Scan for the cell matching the given text and deliver its [x, y] coordinate at center. 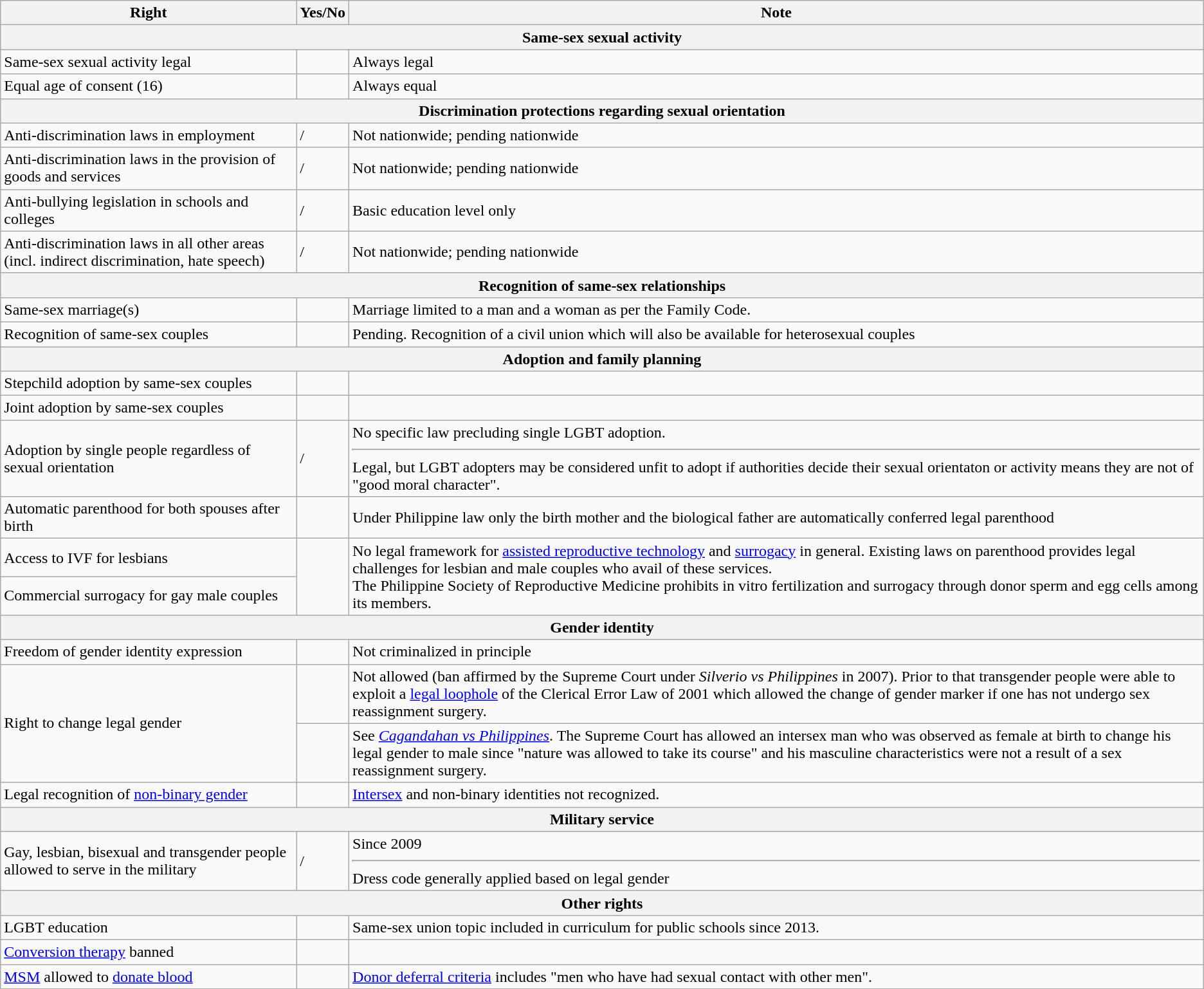
Freedom of gender identity expression [149, 652]
Note [777, 13]
Joint adoption by same-sex couples [149, 408]
Recognition of same-sex relationships [602, 285]
Adoption and family planning [602, 358]
Donor deferral criteria includes "men who have had sexual contact with other men". [777, 976]
Stepchild adoption by same-sex couples [149, 384]
Intersex and non-binary identities not recognized. [777, 795]
Access to IVF for lesbians [149, 558]
Legal recognition of non-binary gender [149, 795]
Commercial surrogacy for gay male couples [149, 596]
Not criminalized in principle [777, 652]
Recognition of same-sex couples [149, 334]
Anti-discrimination laws in employment [149, 135]
Conversion therapy banned [149, 952]
Under Philippine law only the birth mother and the biological father are automatically conferred legal parenthood [777, 517]
Basic education level only [777, 210]
Anti-discrimination laws in the provision of goods and services [149, 169]
Right to change legal gender [149, 723]
Same-sex marriage(s) [149, 310]
Marriage limited to a man and a woman as per the Family Code. [777, 310]
Automatic parenthood for both spouses after birth [149, 517]
Gay, lesbian, bisexual and transgender people allowed to serve in the military [149, 861]
Military service [602, 819]
Same-sex union topic included in curriculum for public schools since 2013. [777, 927]
Gender identity [602, 627]
LGBT education [149, 927]
Always legal [777, 62]
MSM allowed to donate blood [149, 976]
Since 2009Dress code generally applied based on legal gender [777, 861]
Pending. Recognition of a civil union which will also be available for heterosexual couples [777, 334]
Anti-discrimination laws in all other areas (incl. indirect discrimination, hate speech) [149, 252]
Adoption by single people regardless of sexual orientation [149, 458]
Same-sex sexual activity [602, 37]
Equal age of consent (16) [149, 86]
Anti-bullying legislation in schools and colleges [149, 210]
Discrimination protections regarding sexual orientation [602, 111]
Same-sex sexual activity legal [149, 62]
Always equal [777, 86]
Other rights [602, 903]
Yes/No [323, 13]
Right [149, 13]
